For the text-containing cell, return its midpoint in [x, y] coordinate format. 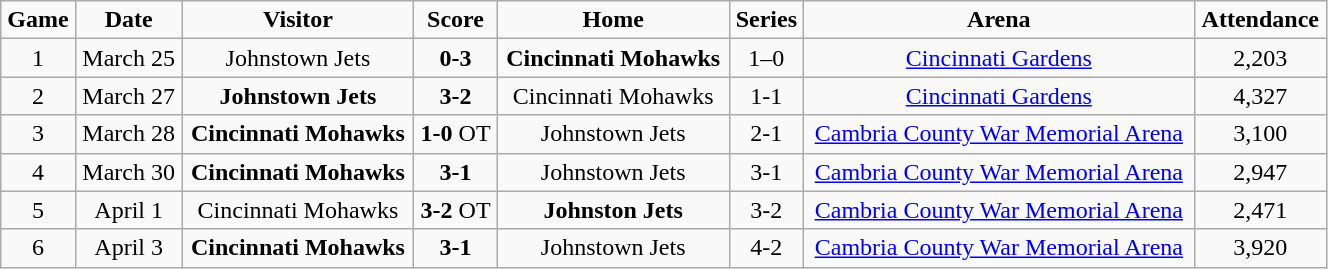
March 25 [128, 58]
1 [38, 58]
Series [766, 20]
April 3 [128, 248]
1-0 OT [456, 134]
Game [38, 20]
1–0 [766, 58]
Score [456, 20]
4-2 [766, 248]
3,920 [1260, 248]
6 [38, 248]
0-3 [456, 58]
March 28 [128, 134]
Visitor [298, 20]
3-2 OT [456, 210]
3,100 [1260, 134]
Arena [1000, 20]
2-1 [766, 134]
March 27 [128, 96]
March 30 [128, 172]
2,471 [1260, 210]
2 [38, 96]
3 [38, 134]
5 [38, 210]
4,327 [1260, 96]
4 [38, 172]
2,947 [1260, 172]
Date [128, 20]
April 1 [128, 210]
Johnston Jets [613, 210]
Home [613, 20]
Attendance [1260, 20]
1-1 [766, 96]
2,203 [1260, 58]
